Find where the given text appears and provide that cell's center as [X, Y] coordinate. 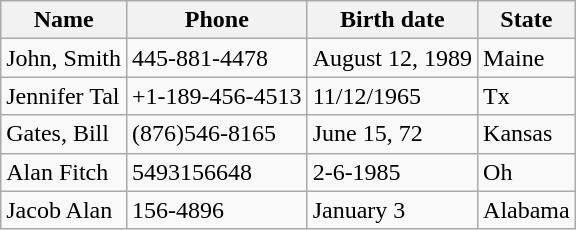
Alan Fitch [64, 172]
John, Smith [64, 58]
Oh [527, 172]
Jennifer Tal [64, 96]
5493156648 [218, 172]
June 15, 72 [392, 134]
+1-189-456-4513 [218, 96]
Kansas [527, 134]
Name [64, 20]
2-6-1985 [392, 172]
State [527, 20]
156-4896 [218, 210]
Phone [218, 20]
Tx [527, 96]
Jacob Alan [64, 210]
Maine [527, 58]
445-881-4478 [218, 58]
January 3 [392, 210]
Alabama [527, 210]
August 12, 1989 [392, 58]
Gates, Bill [64, 134]
(876)546-8165 [218, 134]
11/12/1965 [392, 96]
Birth date [392, 20]
